Return the [x, y] coordinate for the center point of the cell that contains the specified text.  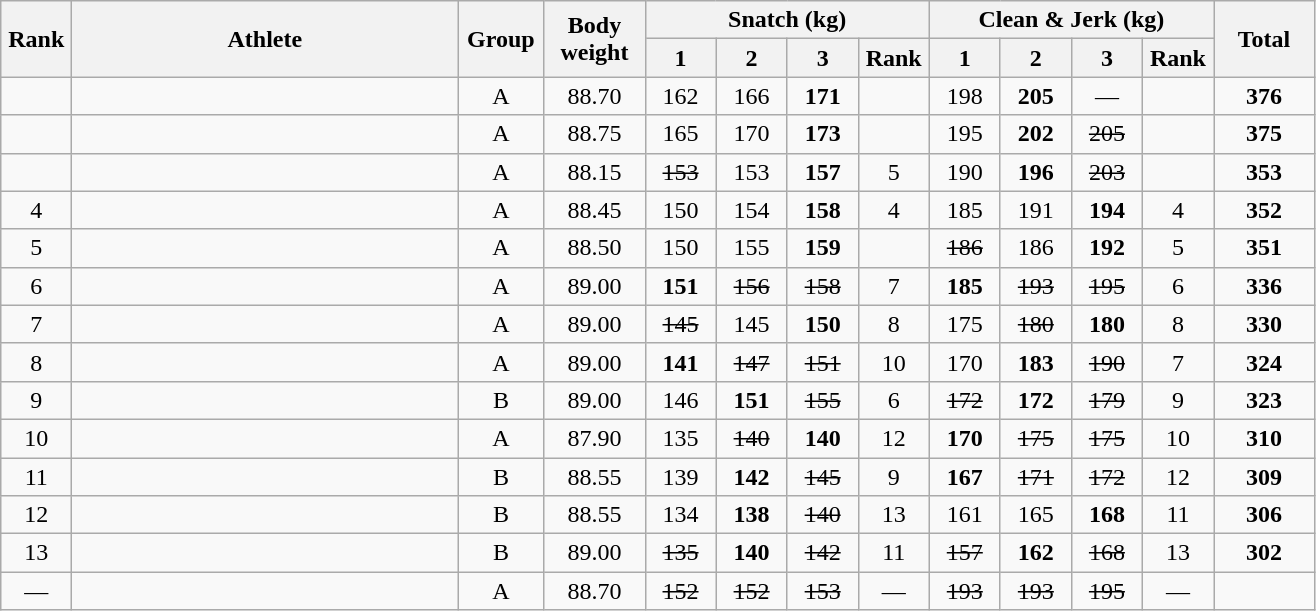
159 [822, 248]
353 [1264, 172]
88.75 [594, 134]
146 [680, 400]
309 [1264, 477]
134 [680, 515]
306 [1264, 515]
179 [1106, 400]
88.45 [594, 210]
351 [1264, 248]
352 [1264, 210]
141 [680, 362]
192 [1106, 248]
138 [752, 515]
196 [1036, 172]
147 [752, 362]
203 [1106, 172]
139 [680, 477]
183 [1036, 362]
Group [501, 39]
194 [1106, 210]
167 [964, 477]
Clean & Jerk (kg) [1071, 20]
324 [1264, 362]
191 [1036, 210]
Snatch (kg) [787, 20]
202 [1036, 134]
323 [1264, 400]
198 [964, 96]
87.90 [594, 438]
310 [1264, 438]
Body weight [594, 39]
Athlete [265, 39]
376 [1264, 96]
302 [1264, 553]
Total [1264, 39]
336 [1264, 286]
330 [1264, 324]
173 [822, 134]
156 [752, 286]
375 [1264, 134]
88.50 [594, 248]
154 [752, 210]
88.15 [594, 172]
161 [964, 515]
166 [752, 96]
